Provide the [x, y] coordinate of the cell's center where the given text is located.  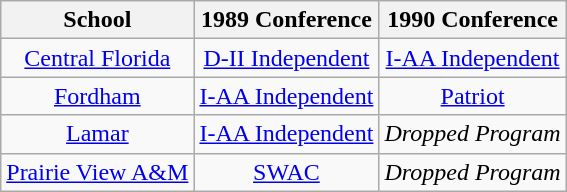
SWAC [286, 172]
1990 Conference [472, 20]
Patriot [472, 96]
D-II Independent [286, 58]
Fordham [98, 96]
School [98, 20]
Prairie View A&M [98, 172]
Central Florida [98, 58]
Lamar [98, 134]
1989 Conference [286, 20]
